Output the (x, y) coordinate of the center of the cell containing the given text.  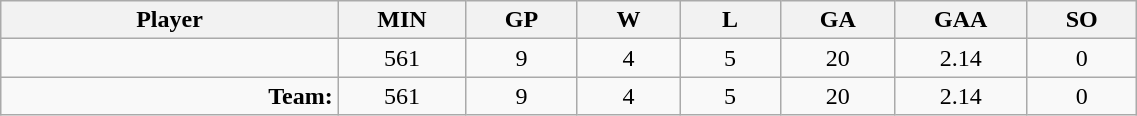
W (628, 20)
Player (170, 20)
L (730, 20)
GP (522, 20)
Team: (170, 96)
SO (1081, 20)
GA (838, 20)
GAA (961, 20)
MIN (402, 20)
